Pinpoint the cell where the given text exists, returning its (X, Y) midpoint coordinate. 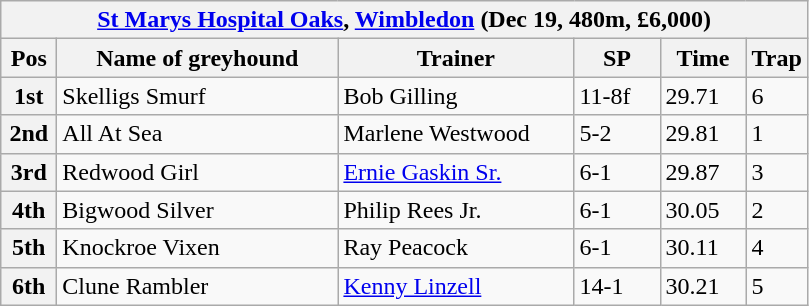
6 (776, 96)
29.87 (703, 172)
Name of greyhound (198, 58)
2 (776, 210)
30.21 (703, 286)
Philip Rees Jr. (456, 210)
Trap (776, 58)
5 (776, 286)
4th (29, 210)
Bob Gilling (456, 96)
Time (703, 58)
Skelligs Smurf (198, 96)
6th (29, 286)
29.81 (703, 134)
Redwood Girl (198, 172)
Bigwood Silver (198, 210)
11-8f (617, 96)
SP (617, 58)
Ernie Gaskin Sr. (456, 172)
Clune Rambler (198, 286)
Marlene Westwood (456, 134)
3rd (29, 172)
14-1 (617, 286)
1st (29, 96)
5th (29, 248)
30.11 (703, 248)
4 (776, 248)
2nd (29, 134)
29.71 (703, 96)
All At Sea (198, 134)
St Marys Hospital Oaks, Wimbledon (Dec 19, 480m, £6,000) (404, 20)
Ray Peacock (456, 248)
1 (776, 134)
Kenny Linzell (456, 286)
Pos (29, 58)
5-2 (617, 134)
Knockroe Vixen (198, 248)
Trainer (456, 58)
30.05 (703, 210)
3 (776, 172)
